Locate the cell with the specified text and output its [x, y] center coordinate. 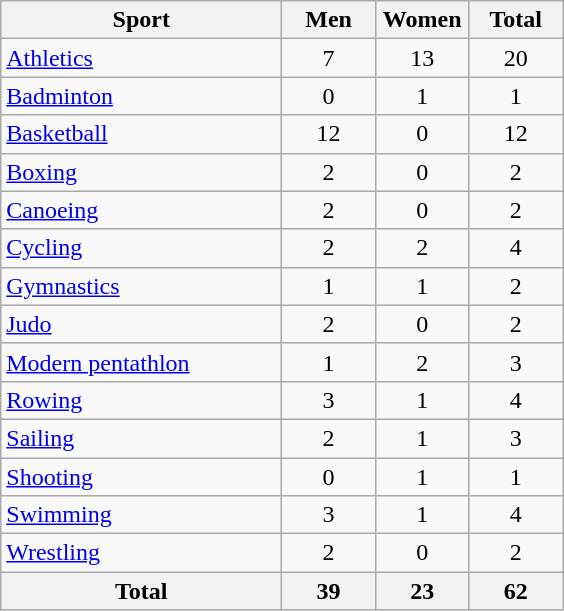
Cycling [142, 248]
Sailing [142, 438]
Basketball [142, 134]
Boxing [142, 172]
Judo [142, 324]
Swimming [142, 515]
Modern pentathlon [142, 362]
Rowing [142, 400]
7 [329, 58]
Canoeing [142, 210]
20 [516, 58]
62 [516, 591]
39 [329, 591]
Men [329, 20]
Badminton [142, 96]
Women [422, 20]
Athletics [142, 58]
13 [422, 58]
Wrestling [142, 553]
Gymnastics [142, 286]
23 [422, 591]
Shooting [142, 477]
Sport [142, 20]
